Search for the cell housing the specified text and yield its [X, Y] center coordinate. 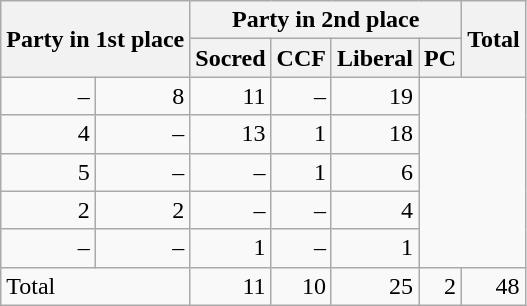
48 [494, 286]
19 [374, 96]
18 [374, 134]
5 [48, 172]
Socred [230, 58]
10 [301, 286]
8 [142, 96]
13 [230, 134]
6 [374, 172]
Party in 2nd place [326, 20]
Party in 1st place [96, 39]
Liberal [374, 58]
25 [374, 286]
PC [440, 58]
CCF [301, 58]
